Output the (x, y) coordinate of the center of the cell containing the given text.  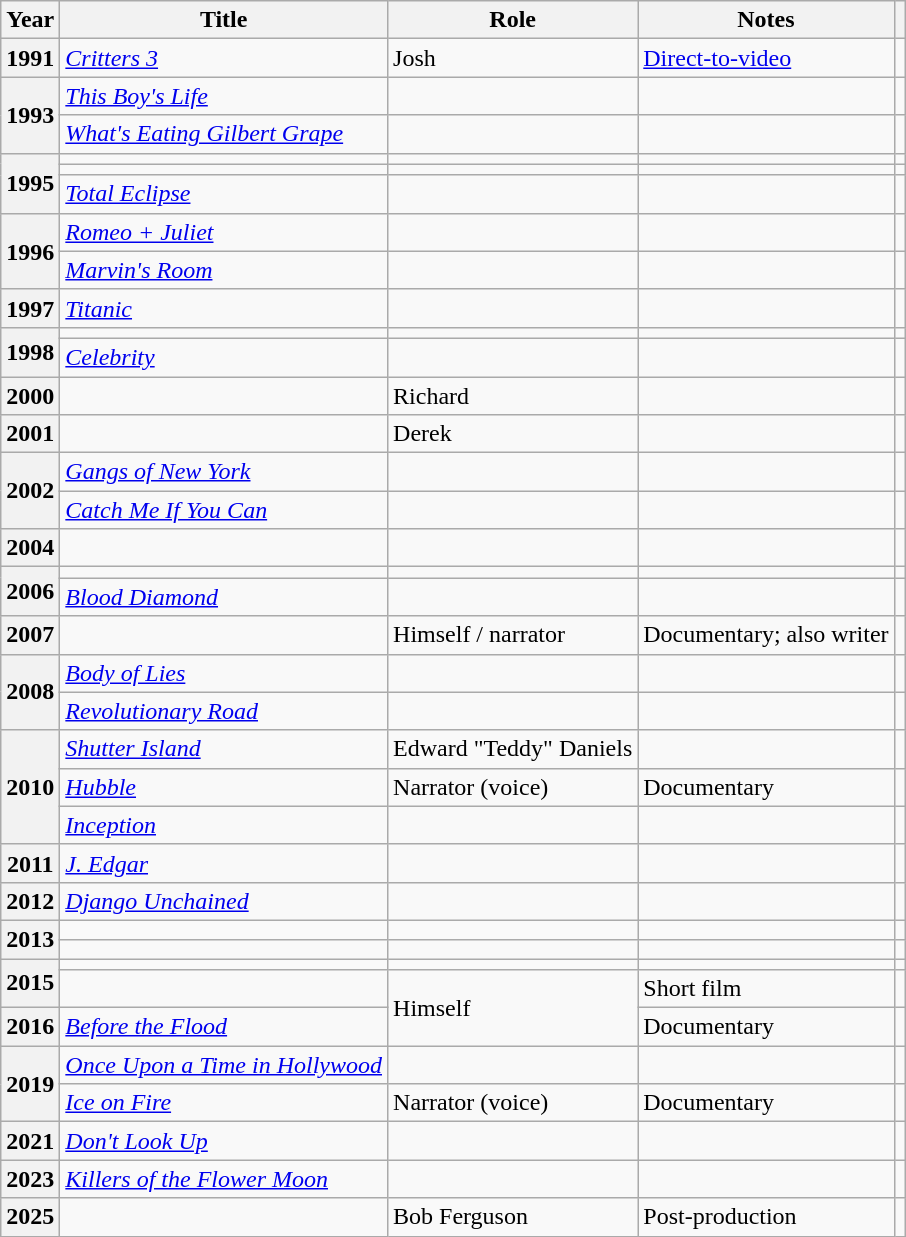
2006 (30, 592)
2007 (30, 635)
2001 (30, 434)
Inception (224, 825)
1996 (30, 251)
Total Eclipse (224, 194)
2025 (30, 1217)
Don't Look Up (224, 1141)
Bob Ferguson (513, 1217)
2008 (30, 692)
Killers of the Flower Moon (224, 1179)
Before the Flood (224, 1027)
Post-production (766, 1217)
2010 (30, 787)
Shutter Island (224, 749)
Edward "Teddy" Daniels (513, 749)
Critters 3 (224, 58)
Romeo + Juliet (224, 232)
Role (513, 20)
Josh (513, 58)
2004 (30, 548)
Hubble (224, 787)
Derek (513, 434)
2012 (30, 901)
Richard (513, 395)
Notes (766, 20)
1997 (30, 308)
Himself (513, 1008)
2015 (30, 982)
2019 (30, 1084)
1995 (30, 183)
Direct-to-video (766, 58)
Blood Diamond (224, 597)
Once Upon a Time in Hollywood (224, 1065)
Revolutionary Road (224, 711)
Title (224, 20)
1991 (30, 58)
Short film (766, 989)
Gangs of New York (224, 472)
2016 (30, 1027)
Ice on Fire (224, 1103)
Himself / narrator (513, 635)
2000 (30, 395)
J. Edgar (224, 863)
2013 (30, 939)
Year (30, 20)
2023 (30, 1179)
Django Unchained (224, 901)
2021 (30, 1141)
Celebrity (224, 357)
Titanic (224, 308)
1993 (30, 115)
2011 (30, 863)
Documentary; also writer (766, 635)
Catch Me If You Can (224, 510)
Body of Lies (224, 673)
1998 (30, 352)
What's Eating Gilbert Grape (224, 134)
2002 (30, 491)
Marvin's Room (224, 270)
This Boy's Life (224, 96)
